Return the (x, y) coordinate for the center point of the cell that contains the specified text.  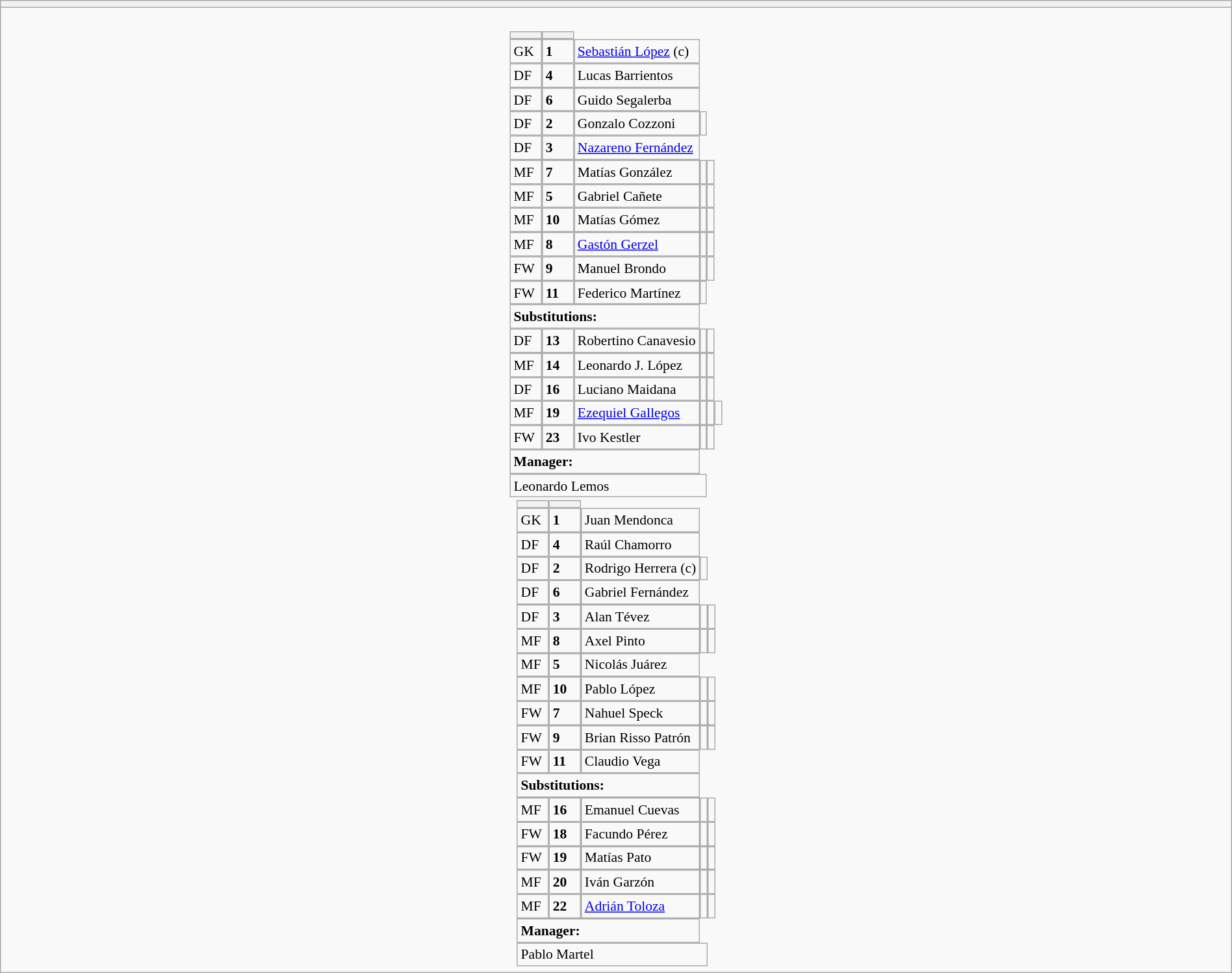
Robertino Canavesio (637, 341)
Axel Pinto (641, 641)
13 (558, 341)
Juan Mendonca (641, 520)
Gonzalo Cozzoni (637, 123)
Ezequiel Gallegos (637, 413)
Brian Risso Patrón (641, 737)
Alan Tévez (641, 616)
Gastón Gerzel (637, 244)
Manuel Brondo (637, 268)
Nahuel Speck (641, 714)
Federico Martínez (637, 292)
Nazareno Fernández (637, 148)
Iván Garzón (641, 881)
18 (565, 833)
Claudio Vega (641, 762)
Pablo Martel (612, 954)
Emanuel Cuevas (641, 810)
Nicolás Juárez (641, 664)
Rodrigo Herrera (c) (641, 568)
Adrián Toloza (641, 906)
Sebastián López (c) (637, 51)
Ivo Kestler (637, 437)
14 (558, 365)
20 (565, 881)
Matías González (637, 172)
22 (565, 906)
Gabriel Fernández (641, 593)
Gabriel Cañete (637, 196)
Leonardo J. López (637, 365)
Facundo Pérez (641, 833)
23 (558, 437)
Raúl Chamorro (641, 545)
Matías Gómez (637, 220)
Lucas Barrientos (637, 75)
Leonardo Lemos (608, 486)
Luciano Maidana (637, 389)
Matías Pato (641, 858)
Pablo López (641, 689)
Guido Segalerba (637, 100)
